Detect which cell encompasses the target text, then output its [x, y] center coordinate. 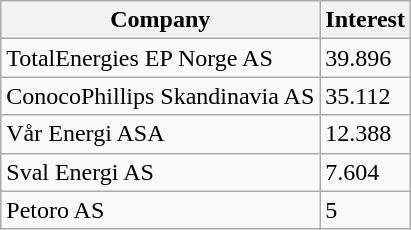
ConocoPhillips Skandinavia AS [160, 96]
Vår Energi ASA [160, 134]
39.896 [366, 58]
TotalEnergies EP Norge AS [160, 58]
5 [366, 210]
Interest [366, 20]
12.388 [366, 134]
Company [160, 20]
7.604 [366, 172]
35.112 [366, 96]
Petoro AS [160, 210]
Sval Energi AS [160, 172]
